From the cell containing the given text, extract its center point as (x, y) coordinate. 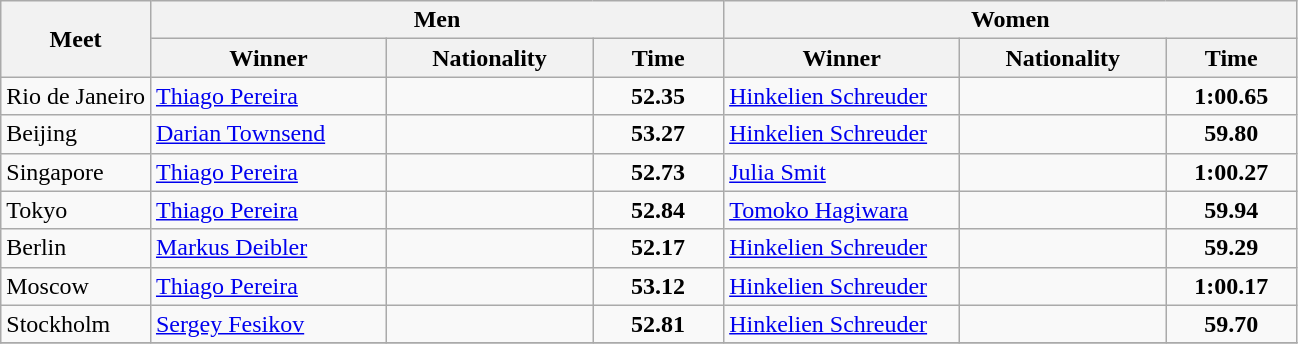
1:00.65 (1232, 96)
1:00.17 (1232, 286)
Rio de Janeiro (76, 96)
59.94 (1232, 210)
Meet (76, 39)
Stockholm (76, 324)
52.81 (658, 324)
1:00.27 (1232, 172)
59.29 (1232, 248)
53.12 (658, 286)
Darian Townsend (268, 134)
Women (1010, 20)
59.70 (1232, 324)
52.84 (658, 210)
Markus Deibler (268, 248)
52.17 (658, 248)
Berlin (76, 248)
Julia Smit (842, 172)
Singapore (76, 172)
59.80 (1232, 134)
53.27 (658, 134)
Men (436, 20)
Sergey Fesikov (268, 324)
Tokyo (76, 210)
Tomoko Hagiwara (842, 210)
52.73 (658, 172)
Moscow (76, 286)
52.35 (658, 96)
Beijing (76, 134)
